Determine the (X, Y) coordinate at the center of the cell enclosing the given text.  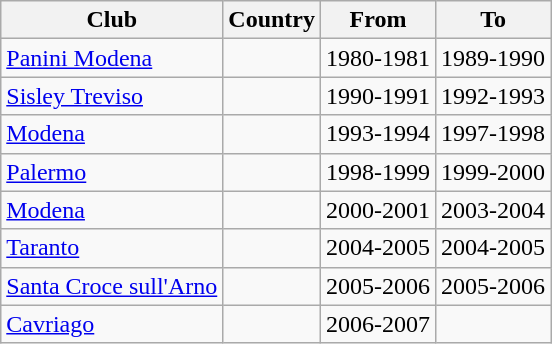
2000-2001 (378, 210)
1998-1999 (378, 172)
2003-2004 (494, 210)
Country (272, 20)
From (378, 20)
To (494, 20)
2006-2007 (378, 324)
Palermo (112, 172)
Cavriago (112, 324)
1989-1990 (494, 58)
Sisley Treviso (112, 96)
1980-1981 (378, 58)
1997-1998 (494, 134)
1999-2000 (494, 172)
Santa Croce sull'Arno (112, 286)
Panini Modena (112, 58)
Taranto (112, 248)
1992-1993 (494, 96)
1993-1994 (378, 134)
Club (112, 20)
1990-1991 (378, 96)
